Search for the cell housing the specified text and yield its (X, Y) center coordinate. 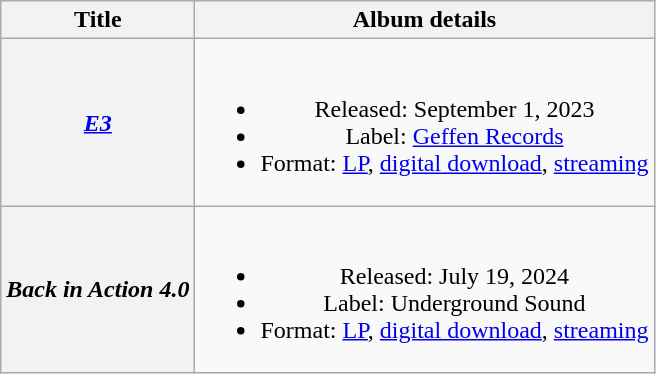
Released: September 1, 2023Label: Geffen RecordsFormat: LP, digital download, streaming (424, 122)
Title (98, 20)
Album details (424, 20)
Released: July 19, 2024Label: Underground SoundFormat: LP, digital download, streaming (424, 290)
Back in Action 4.0 (98, 290)
E3 (98, 122)
